Scan for the cell matching the given text and deliver its [X, Y] coordinate at center. 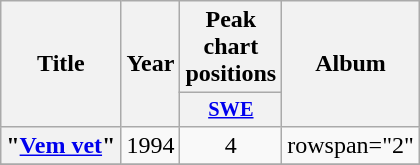
Album [351, 64]
rowspan="2" [351, 145]
4 [231, 145]
Year [150, 64]
1994 [150, 145]
SWE [231, 110]
"Vem vet" [61, 145]
Title [61, 64]
Peak chart positions [231, 47]
